Capture the cell that displays the provided text and extract its (x, y) central coordinate. 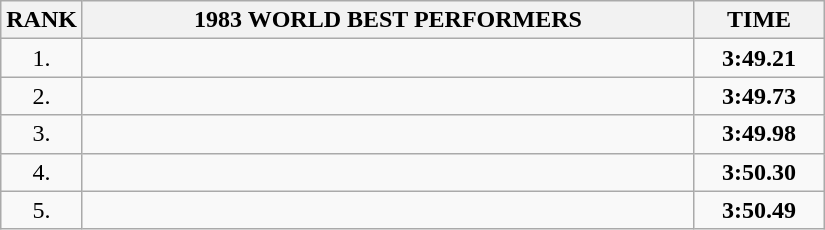
3:49.21 (760, 58)
3. (42, 134)
2. (42, 96)
4. (42, 172)
1983 WORLD BEST PERFORMERS (388, 20)
3:49.98 (760, 134)
5. (42, 210)
3:50.30 (760, 172)
3:50.49 (760, 210)
TIME (760, 20)
RANK (42, 20)
1. (42, 58)
3:49.73 (760, 96)
